For the text-containing cell, return its midpoint in (X, Y) coordinate format. 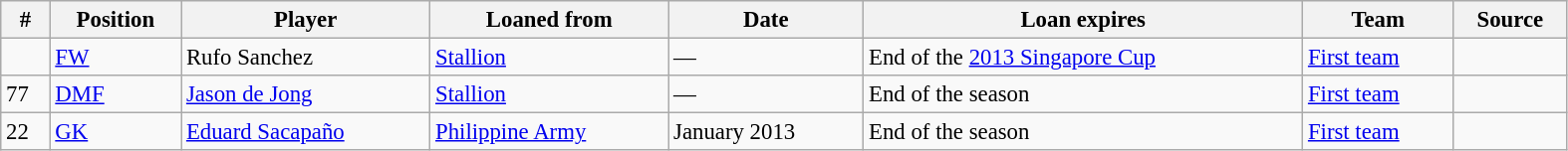
Loan expires (1084, 20)
22 (26, 132)
Date (766, 20)
Loaned from (550, 20)
Philippine Army (550, 132)
January 2013 (766, 132)
Source (1510, 20)
GK (116, 132)
Eduard Sacapaño (306, 132)
Team (1379, 20)
77 (26, 94)
Rufo Sanchez (306, 58)
Player (306, 20)
# (26, 20)
DMF (116, 94)
End of the 2013 Singapore Cup (1084, 58)
Jason de Jong (306, 94)
Position (116, 20)
FW (116, 58)
